Pinpoint the cell where the given text exists, returning its (x, y) midpoint coordinate. 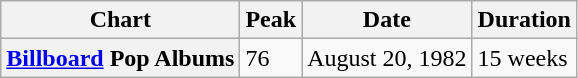
Billboard Pop Albums (120, 58)
Chart (120, 20)
76 (271, 58)
15 weeks (524, 58)
Duration (524, 20)
Date (387, 20)
Peak (271, 20)
August 20, 1982 (387, 58)
